Scan for the cell matching the given text and deliver its [x, y] coordinate at center. 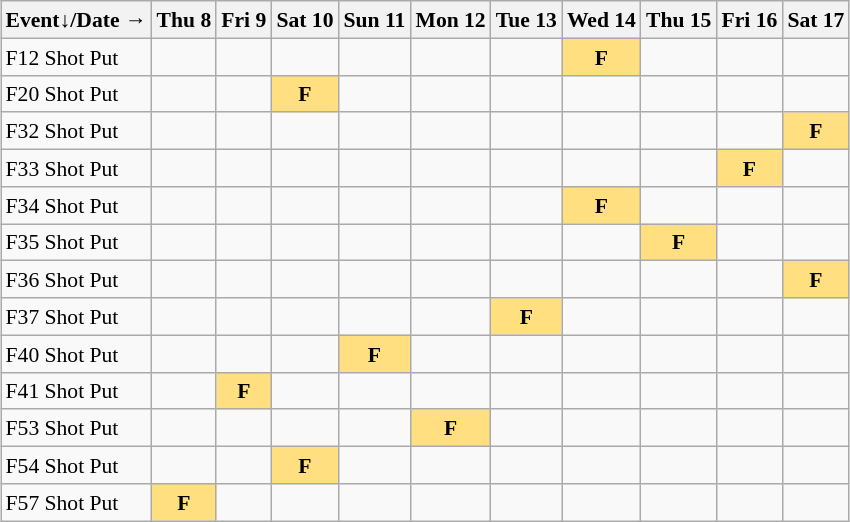
F57 Shot Put [76, 502]
F54 Shot Put [76, 464]
F36 Shot Put [76, 280]
F32 Shot Put [76, 130]
F12 Shot Put [76, 56]
F37 Shot Put [76, 316]
Fri 9 [244, 20]
Fri 16 [749, 20]
Sun 11 [374, 20]
F35 Shot Put [76, 242]
F53 Shot Put [76, 428]
F34 Shot Put [76, 204]
Tue 13 [526, 20]
Mon 12 [450, 20]
Sat 17 [816, 20]
Sat 10 [304, 20]
Thu 8 [184, 20]
Event↓/Date → [76, 20]
Thu 15 [679, 20]
F20 Shot Put [76, 94]
Wed 14 [602, 20]
F41 Shot Put [76, 390]
F33 Shot Put [76, 168]
F40 Shot Put [76, 354]
